Scan for the cell matching the given text and deliver its (X, Y) coordinate at center. 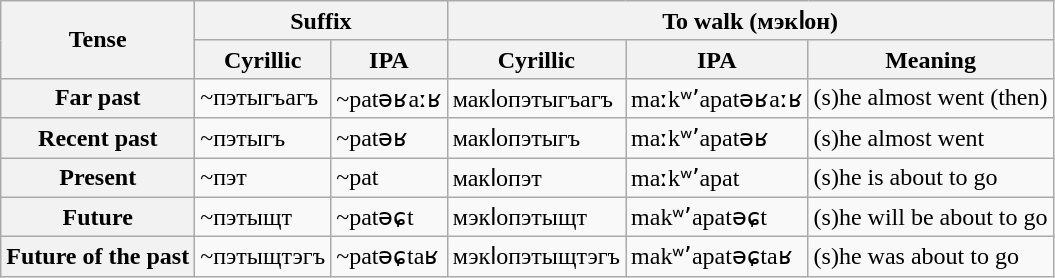
~patəʁaːʁ (390, 98)
мэкӏопэтыщтэгъ (536, 257)
~patəɕt (390, 217)
Suffix (321, 21)
макӏопэт (536, 178)
макӏопэтыгъ (536, 138)
Future of the past (98, 257)
~пэтыщт (263, 217)
~pat (390, 178)
maːkʷʼapatəʁ (718, 138)
Present (98, 178)
makʷʼapatəɕtaʁ (718, 257)
Far past (98, 98)
Recent past (98, 138)
мэкӏопэтыщт (536, 217)
Tense (98, 40)
макӏопэтыгъагъ (536, 98)
(s)he almost went (930, 138)
To walk (мэкӏон) (750, 21)
(s)he was about to go (930, 257)
~пэт (263, 178)
makʷʼapatəɕt (718, 217)
~patəɕtaʁ (390, 257)
~пэтыгъагъ (263, 98)
(s)he almost went (then) (930, 98)
~пэтыщтэгъ (263, 257)
maːkʷʼapat (718, 178)
(s)he is about to go (930, 178)
Meaning (930, 59)
~patəʁ (390, 138)
(s)he will be about to go (930, 217)
~пэтыгъ (263, 138)
maːkʷʼapatəʁaːʁ (718, 98)
Future (98, 217)
